Find where the given text appears and provide that cell's center as (x, y) coordinate. 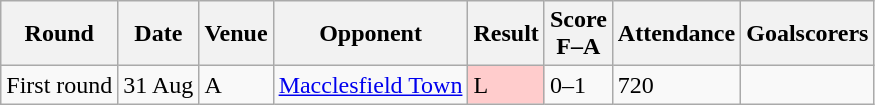
0–1 (578, 85)
Macclesfield Town (370, 85)
L (506, 85)
Attendance (676, 34)
Opponent (370, 34)
Date (158, 34)
31 Aug (158, 85)
Round (60, 34)
Result (506, 34)
A (236, 85)
720 (676, 85)
First round (60, 85)
ScoreF–A (578, 34)
Goalscorers (808, 34)
Venue (236, 34)
